Detect which cell encompasses the target text, then output its [x, y] center coordinate. 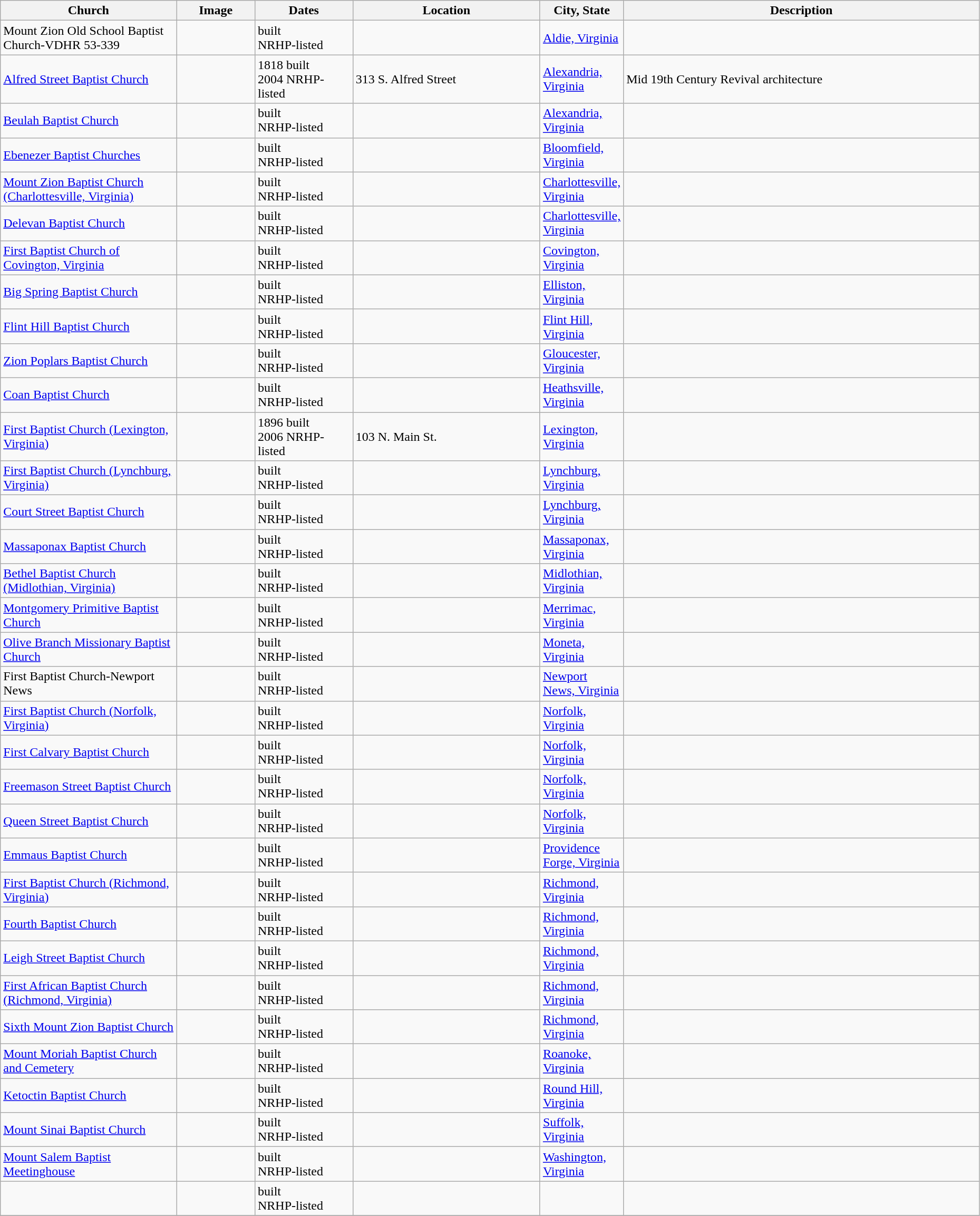
Description [801, 11]
Massaponax Baptist Church [89, 546]
Flint Hill Baptist Church [89, 326]
1818 built2004 NRHP-listed [304, 79]
First Baptist Church (Lynchburg, Virginia) [89, 478]
First Baptist Church (Richmond, Virginia) [89, 889]
Mount Moriah Baptist Church and Cemetery [89, 1061]
Round Hill, Virginia [581, 1096]
First Baptist Church (Lexington, Virginia) [89, 437]
Elliston, Virginia [581, 292]
103 N. Main St. [446, 437]
First Baptist Church (Norfolk, Virginia) [89, 718]
Bethel Baptist Church (Midlothian, Virginia) [89, 581]
Olive Branch Missionary Baptist Church [89, 650]
First Baptist Church-Newport News [89, 683]
Flint Hill, Virginia [581, 326]
Washington, Virginia [581, 1164]
First Baptist Church of Covington, Virginia [89, 257]
Court Street Baptist Church [89, 513]
Covington, Virginia [581, 257]
First African Baptist Church (Richmond, Virginia) [89, 992]
Location [446, 11]
Aldie, Virginia [581, 38]
Mount Zion Old School Baptist Church-VDHR 53-339 [89, 38]
Gloucester, Virginia [581, 361]
Fourth Baptist Church [89, 924]
Big Spring Baptist Church [89, 292]
Montgomery Primitive Baptist Church [89, 615]
Bloomfield, Virginia [581, 155]
Heathsville, Virginia [581, 394]
Alfred Street Baptist Church [89, 79]
Mount Salem Baptist Meetinghouse [89, 1164]
Newport News, Virginia [581, 683]
Midlothian, Virginia [581, 581]
Mid 19th Century Revival architecture [801, 79]
Merrimac, Virginia [581, 615]
Ketoctin Baptist Church [89, 1096]
313 S. Alfred Street [446, 79]
Leigh Street Baptist Church [89, 958]
Massaponax, Virginia [581, 546]
Ebenezer Baptist Churches [89, 155]
Mount Sinai Baptist Church [89, 1130]
Zion Poplars Baptist Church [89, 361]
Providence Forge, Virginia [581, 855]
Suffolk, Virginia [581, 1130]
Coan Baptist Church [89, 394]
Church [89, 11]
City, State [581, 11]
Image [216, 11]
Roanoke, Virginia [581, 1061]
Sixth Mount Zion Baptist Church [89, 1027]
Delevan Baptist Church [89, 224]
First Calvary Baptist Church [89, 752]
Dates [304, 11]
Emmaus Baptist Church [89, 855]
Mount Zion Baptist Church (Charlottesville, Virginia) [89, 189]
1896 built2006 NRHP-listed [304, 437]
Lexington, Virginia [581, 437]
Moneta, Virginia [581, 650]
Beulah Baptist Church [89, 120]
Freemason Street Baptist Church [89, 787]
Queen Street Baptist Church [89, 821]
